Locate the cell with the specified text and output its (X, Y) center coordinate. 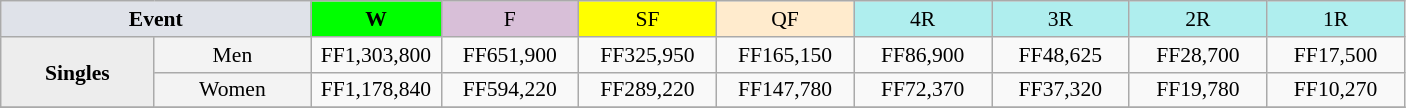
FF325,950 (648, 55)
Women (232, 90)
2R (1198, 19)
FF86,900 (923, 55)
Event (156, 19)
FF165,150 (785, 55)
FF651,900 (510, 55)
FF147,780 (785, 90)
SF (648, 19)
FF289,220 (648, 90)
1R (1336, 19)
FF1,178,840 (376, 90)
F (510, 19)
4R (923, 19)
FF19,780 (1198, 90)
FF28,700 (1198, 55)
FF10,270 (1336, 90)
3R (1061, 19)
FF48,625 (1061, 55)
FF37,320 (1061, 90)
Singles (78, 72)
FF1,303,800 (376, 55)
W (376, 19)
FF594,220 (510, 90)
Men (232, 55)
FF72,370 (923, 90)
QF (785, 19)
FF17,500 (1336, 55)
